Locate the cell with the specified text and output its [X, Y] center coordinate. 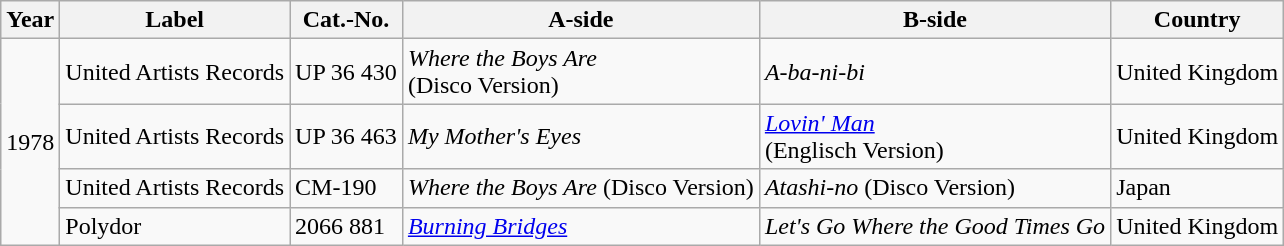
CM-190 [346, 188]
Lovin' Man(Englisch Version) [934, 136]
2066 881 [346, 226]
UP 36 430 [346, 72]
Polydor [175, 226]
Country [1198, 20]
Label [175, 20]
My Mother's Eyes [580, 136]
Where the Boys Are (Disco Version) [580, 188]
Year [30, 20]
Atashi-no (Disco Version) [934, 188]
Cat.-No. [346, 20]
A-ba-ni-bi [934, 72]
1978 [30, 142]
Burning Bridges [580, 226]
Let's Go Where the Good Times Go [934, 226]
UP 36 463 [346, 136]
A-side [580, 20]
Where the Boys Are(Disco Version) [580, 72]
Japan [1198, 188]
B-side [934, 20]
